Detect which cell encompasses the target text, then output its (X, Y) center coordinate. 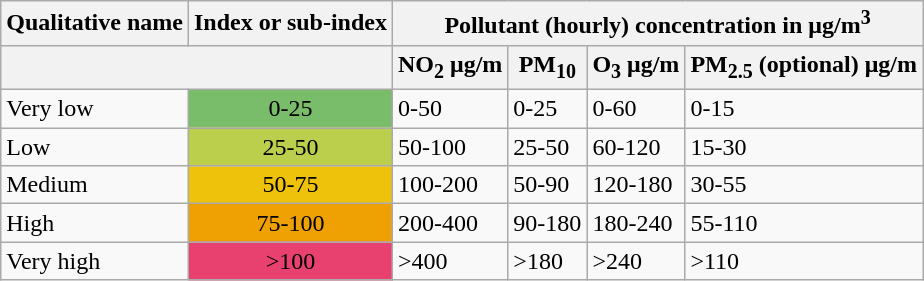
NO2 μg/m (450, 67)
60-120 (636, 147)
50-75 (290, 185)
>110 (804, 261)
120-180 (636, 185)
15-30 (804, 147)
>400 (450, 261)
>100 (290, 261)
PM10 (548, 67)
Medium (95, 185)
High (95, 223)
0-50 (450, 109)
30-55 (804, 185)
0-60 (636, 109)
>180 (548, 261)
O3 μg/m (636, 67)
PM2.5 (optional) μg/m (804, 67)
75-100 (290, 223)
180-240 (636, 223)
50-90 (548, 185)
Index or sub-index (290, 24)
Very low (95, 109)
Qualitative name (95, 24)
50-100 (450, 147)
200-400 (450, 223)
>240 (636, 261)
0-15 (804, 109)
90-180 (548, 223)
Very high (95, 261)
Low (95, 147)
55-110 (804, 223)
Pollutant (hourly) concentration in μg/m3 (657, 24)
100-200 (450, 185)
